Search for the cell housing the specified text and yield its [x, y] center coordinate. 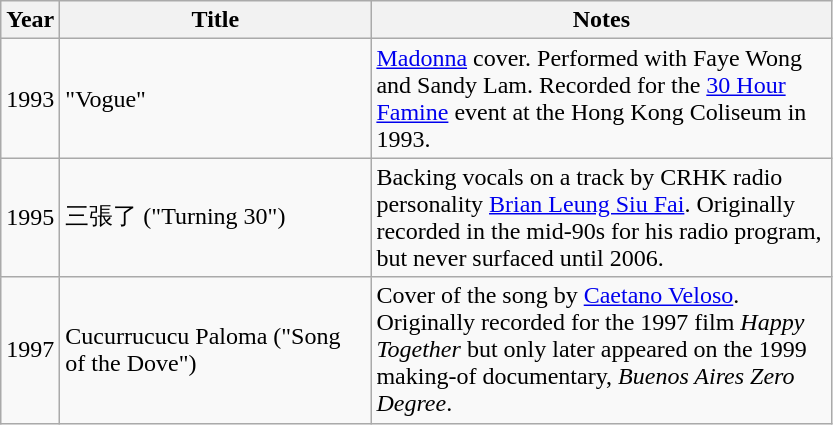
"Vogue" [216, 98]
Notes [602, 20]
三張了 ("Turning 30") [216, 218]
Madonna cover. Performed with Faye Wong and Sandy Lam. Recorded for the 30 Hour Famine event at the Hong Kong Coliseum in 1993. [602, 98]
Cucurrucucu Paloma ("Song of the Dove") [216, 350]
Year [30, 20]
1997 [30, 350]
1995 [30, 218]
1993 [30, 98]
Title [216, 20]
